Identify which cell holds the provided text, then report its [X, Y] central coordinate. 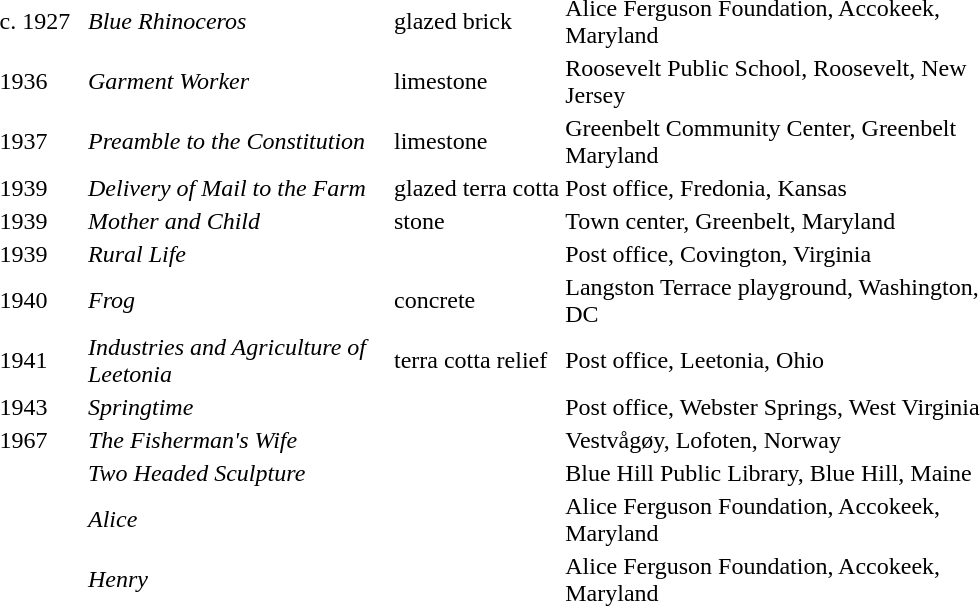
Frog [238, 300]
concrete [476, 300]
Preamble to the Constitution [238, 142]
Garment Worker [238, 82]
terra cotta relief [476, 360]
Rural Life [238, 254]
stone [476, 221]
Alice [238, 520]
Springtime [238, 407]
Delivery of Mail to the Farm [238, 188]
Two Headed Sculpture [238, 473]
Industries and Agriculture of Leetonia [238, 360]
glazed terra cotta [476, 188]
The Fisherman's Wife [238, 440]
Mother and Child [238, 221]
